Pinpoint the cell where the given text exists, returning its [x, y] midpoint coordinate. 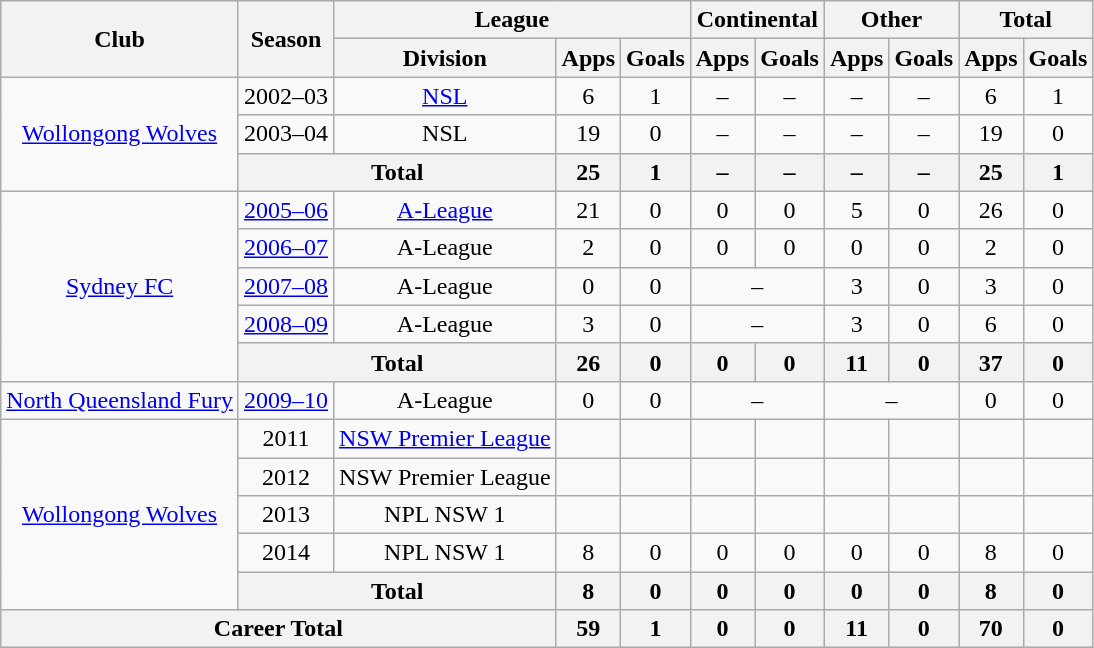
2011 [286, 438]
Season [286, 39]
2012 [286, 477]
League [512, 20]
2007–08 [286, 286]
2003–04 [286, 134]
Career Total [278, 629]
2005–06 [286, 210]
Sydney FC [120, 286]
70 [991, 629]
21 [588, 210]
Other [891, 20]
2014 [286, 553]
2013 [286, 515]
Division [446, 58]
5 [856, 210]
59 [588, 629]
Continental [757, 20]
37 [991, 362]
2008–09 [286, 324]
North Queensland Fury [120, 400]
Club [120, 39]
2002–03 [286, 96]
2006–07 [286, 248]
2009–10 [286, 400]
